Pinpoint the cell where the given text exists, returning its [X, Y] midpoint coordinate. 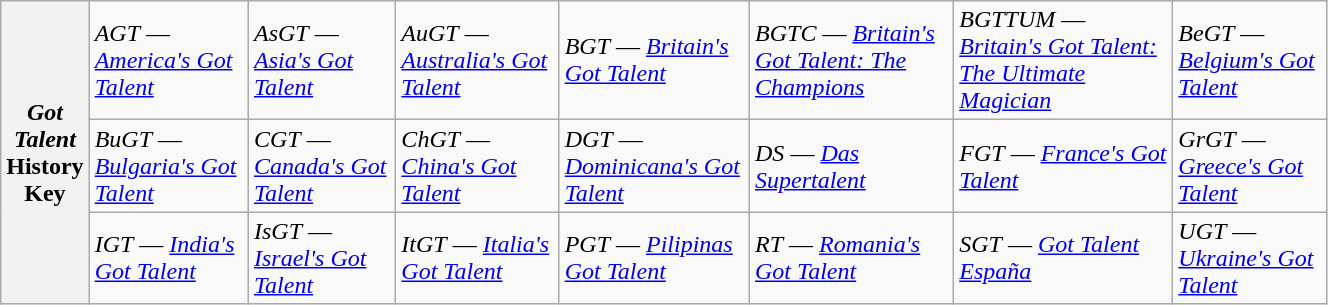
GrGT — Greece's Got Talent [1250, 166]
BuGT — Bulgaria's Got Talent [168, 166]
AGT — America's Got Talent [168, 60]
ChGT — China's Got Talent [478, 166]
BGT — Britain's Got Talent [654, 60]
IsGT — Israel's Got Talent [322, 258]
DGT — Dominicana's Got Talent [654, 166]
PGT — Pilipinas Got Talent [654, 258]
FGT — France's Got Talent [1064, 166]
SGT — Got Talent España [1064, 258]
RT — Romania's Got Talent [852, 258]
CGT — Canada's Got Talent [322, 166]
AsGT — Asia's Got Talent [322, 60]
DS — Das Supertalent [852, 166]
BGTC — Britain's Got Talent: The Champions [852, 60]
BeGT — Belgium's Got Talent [1250, 60]
AuGT — Australia's Got Talent [478, 60]
ItGT — Italia's Got Talent [478, 258]
UGT — Ukraine's Got Talent [1250, 258]
BGTTUM — Britain's Got Talent: The Ultimate Magician [1064, 60]
Got Talent History Key [45, 152]
IGT — India's Got Talent [168, 258]
